Return [x, y] of the center of cell containing provided text 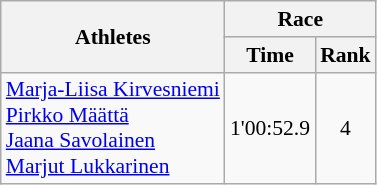
Marja-Liisa KirvesniemiPirkko MäättäJaana SavolainenMarjut Lukkarinen [113, 128]
Time [270, 55]
Rank [346, 55]
Race [300, 19]
1'00:52.9 [270, 128]
Athletes [113, 36]
4 [346, 128]
